Output the [x, y] coordinate of the center of the cell containing the given text.  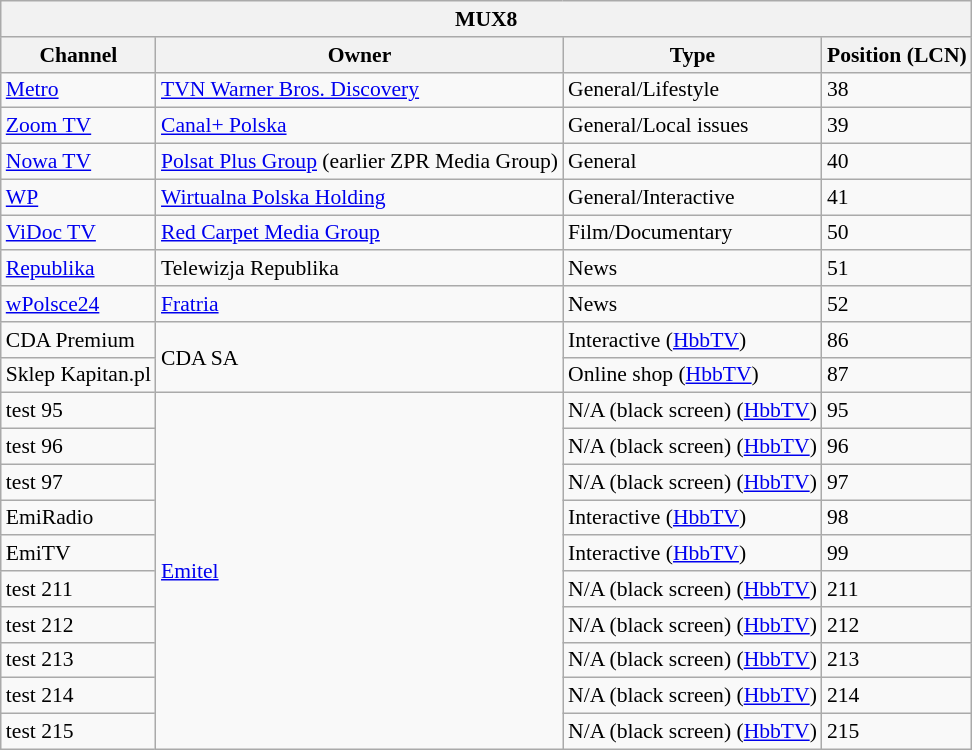
Telewizja Republika [360, 269]
EmiRadio [78, 518]
TVN Warner Bros. Discovery [360, 90]
test 214 [78, 696]
Polsat Plus Group (earlier ZPR Media Group) [360, 162]
Red Carpet Media Group [360, 233]
212 [897, 625]
test 215 [78, 732]
ViDoc TV [78, 233]
CDA SA [360, 358]
EmiTV [78, 554]
40 [897, 162]
Canal+ Polska [360, 126]
test 213 [78, 660]
test 95 [78, 411]
test 211 [78, 589]
214 [897, 696]
CDA Premium [78, 340]
Sklep Kapitan.pl [78, 375]
50 [897, 233]
wPolsce24 [78, 304]
test 96 [78, 447]
95 [897, 411]
test 212 [78, 625]
98 [897, 518]
Position (LCN) [897, 55]
Channel [78, 55]
Zoom TV [78, 126]
99 [897, 554]
215 [897, 732]
General/Local issues [692, 126]
Metro [78, 90]
Nowa TV [78, 162]
Fratria [360, 304]
WP [78, 197]
51 [897, 269]
Online shop (HbbTV) [692, 375]
38 [897, 90]
Wirtualna Polska Holding [360, 197]
41 [897, 197]
39 [897, 126]
Film/Documentary [692, 233]
General [692, 162]
test 97 [78, 482]
Owner [360, 55]
Emitel [360, 571]
211 [897, 589]
General/Lifestyle [692, 90]
Republika [78, 269]
52 [897, 304]
96 [897, 447]
General/Interactive [692, 197]
213 [897, 660]
MUX8 [486, 19]
87 [897, 375]
86 [897, 340]
Type [692, 55]
97 [897, 482]
